From the cell containing the given text, extract its center point as (X, Y) coordinate. 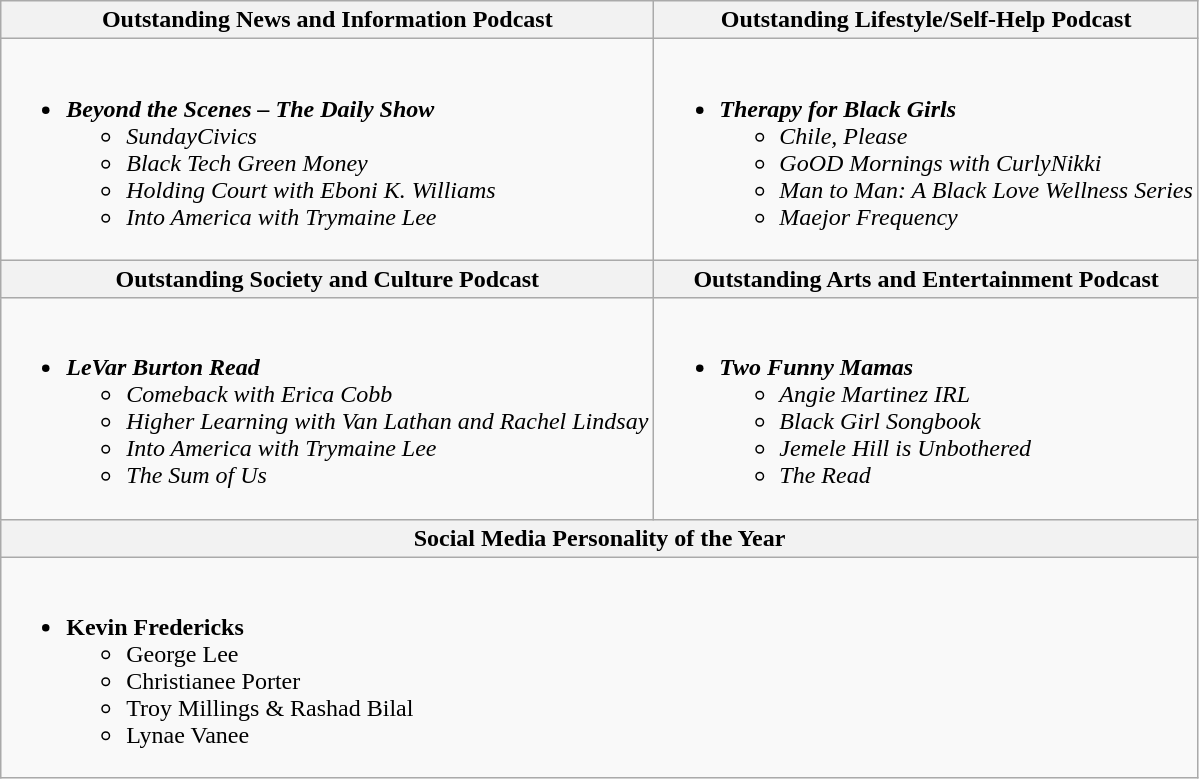
Two Funny MamasAngie Martinez IRLBlack Girl SongbookJemele Hill is UnbotheredThe Read (926, 408)
Outstanding News and Information Podcast (328, 20)
Outstanding Society and Culture Podcast (328, 279)
Social Media Personality of the Year (600, 538)
Outstanding Lifestyle/Self-Help Podcast (926, 20)
Outstanding Arts and Entertainment Podcast (926, 279)
Beyond the Scenes – The Daily ShowSundayCivicsBlack Tech Green MoneyHolding Court with Eboni K. WilliamsInto America with Trymaine Lee (328, 150)
Therapy for Black GirlsChile, PleaseGoOD Mornings with CurlyNikkiMan to Man: A Black Love Wellness SeriesMaejor Frequency (926, 150)
LeVar Burton ReadComeback with Erica CobbHigher Learning with Van Lathan and Rachel LindsayInto America with Trymaine LeeThe Sum of Us (328, 408)
Kevin FredericksGeorge LeeChristianee PorterTroy Millings & Rashad BilalLynae Vanee (600, 668)
